Locate the cell with the specified text and output its (X, Y) center coordinate. 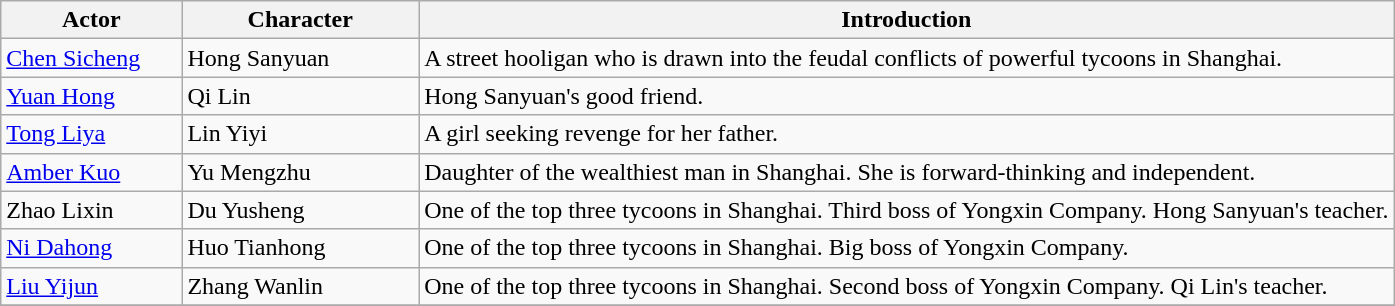
Daughter of the wealthiest man in Shanghai. She is forward-thinking and independent. (906, 172)
Introduction (906, 20)
One of the top three tycoons in Shanghai. Second boss of Yongxin Company. Qi Lin's teacher. (906, 286)
Yu Mengzhu (300, 172)
Qi Lin (300, 96)
A girl seeking revenge for her father. (906, 134)
Chen Sicheng (92, 58)
Du Yusheng (300, 210)
Character (300, 20)
Ni Dahong (92, 248)
Liu Yijun (92, 286)
A street hooligan who is drawn into the feudal conflicts of powerful tycoons in Shanghai. (906, 58)
One of the top three tycoons in Shanghai. Big boss of Yongxin Company. (906, 248)
Zhang Wanlin (300, 286)
Zhao Lixin (92, 210)
Lin Yiyi (300, 134)
One of the top three tycoons in Shanghai. Third boss of Yongxin Company. Hong Sanyuan's teacher. (906, 210)
Amber Kuo (92, 172)
Huo Tianhong (300, 248)
Yuan Hong (92, 96)
Tong Liya (92, 134)
Actor (92, 20)
Hong Sanyuan's good friend. (906, 96)
Hong Sanyuan (300, 58)
